Capture the cell that displays the provided text and extract its [x, y] central coordinate. 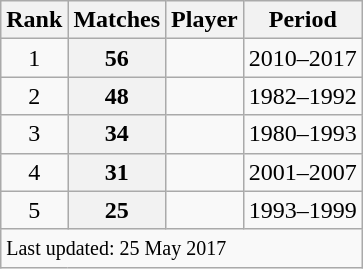
Period [302, 20]
3 [34, 134]
1 [34, 58]
2 [34, 96]
34 [117, 134]
2001–2007 [302, 172]
48 [117, 96]
25 [117, 210]
1980–1993 [302, 134]
Player [205, 20]
1993–1999 [302, 210]
5 [34, 210]
Last updated: 25 May 2017 [182, 248]
56 [117, 58]
Rank [34, 20]
1982–1992 [302, 96]
31 [117, 172]
2010–2017 [302, 58]
Matches [117, 20]
4 [34, 172]
